Capture the cell that displays the provided text and extract its [x, y] central coordinate. 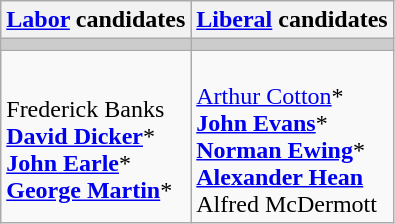
Liberal candidates [292, 20]
Labor candidates [96, 20]
Frederick Banks David Dicker* John Earle* George Martin* [96, 136]
Arthur Cotton* John Evans* Norman Ewing* Alexander Hean Alfred McDermott [292, 136]
